Find where the given text appears and provide that cell's center as [X, Y] coordinate. 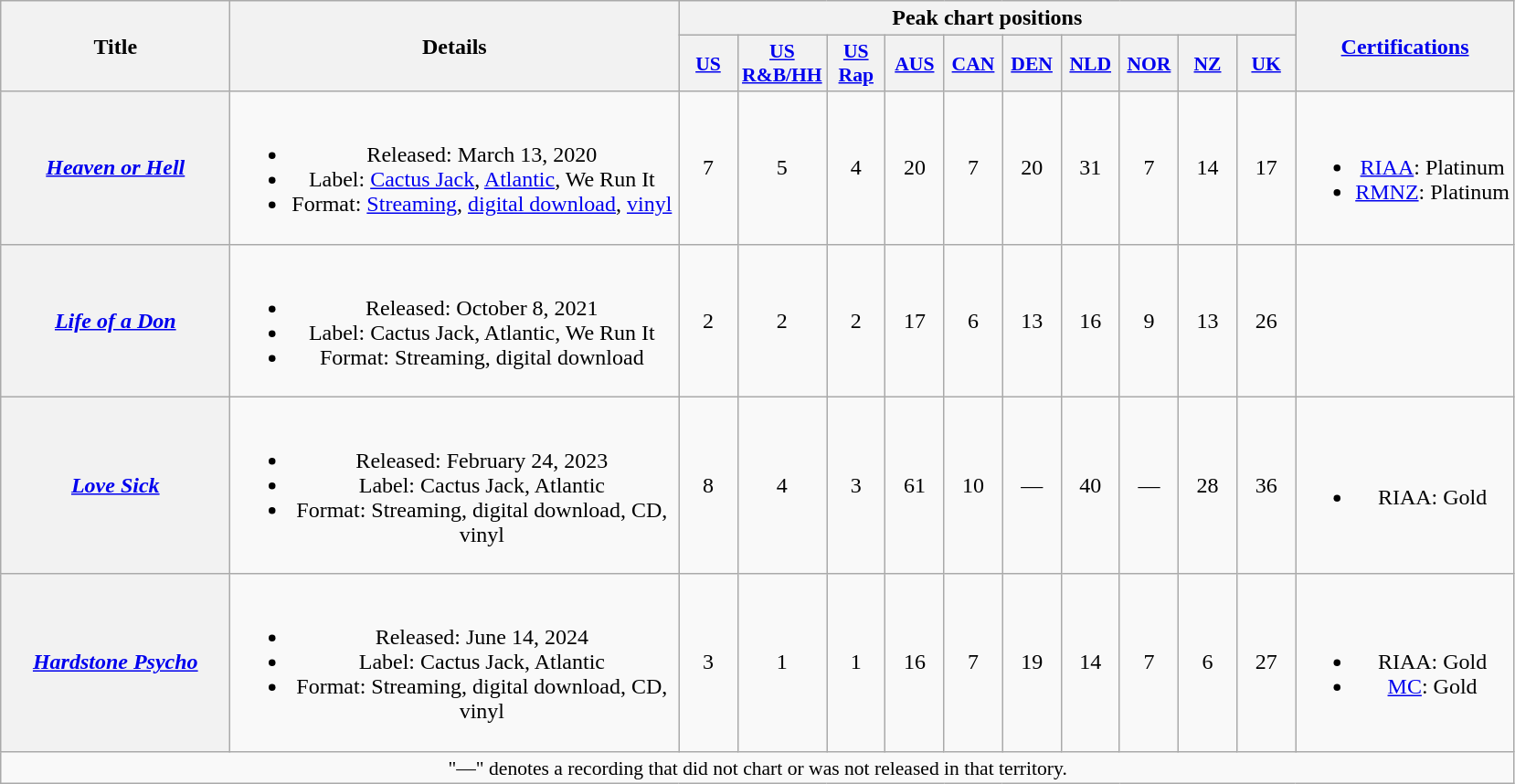
DEN [1032, 64]
"—" denotes a recording that did not chart or was not released in that territory. [758, 768]
CAN [973, 64]
Released: June 14, 2024Label: Cactus Jack, AtlanticFormat: Streaming, digital download, CD, vinyl [455, 662]
AUS [915, 64]
UK [1266, 64]
10 [973, 485]
19 [1032, 662]
US Rap [856, 64]
61 [915, 485]
NOR [1149, 64]
Details [455, 46]
RIAA: PlatinumRMNZ: Platinum [1405, 168]
28 [1207, 485]
Life of a Don [115, 320]
US R&B/HH [782, 64]
9 [1149, 320]
NLD [1090, 64]
40 [1090, 485]
Heaven or Hell [115, 168]
RIAA: GoldMC: Gold [1405, 662]
36 [1266, 485]
8 [708, 485]
Love Sick [115, 485]
Released: March 13, 2020Label: Cactus Jack, Atlantic, We Run ItFormat: Streaming, digital download, vinyl [455, 168]
Title [115, 46]
Released: October 8, 2021Label: Cactus Jack, Atlantic, We Run ItFormat: Streaming, digital download [455, 320]
26 [1266, 320]
27 [1266, 662]
Peak chart positions [987, 18]
US [708, 64]
5 [782, 168]
Certifications [1405, 46]
31 [1090, 168]
Hardstone Psycho [115, 662]
Released: February 24, 2023Label: Cactus Jack, AtlanticFormat: Streaming, digital download, CD, vinyl [455, 485]
NZ [1207, 64]
RIAA: Gold [1405, 485]
